From the cell containing the given text, extract its center point as (x, y) coordinate. 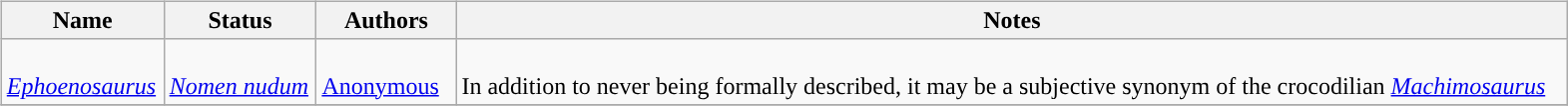
Authors (386, 20)
Name (82, 20)
Status (240, 20)
In addition to never being formally described, it may be a subjective synonym of the crocodilian Machimosaurus (1012, 72)
Nomen nudum (240, 72)
Notes (1012, 20)
Ephoenosaurus (82, 72)
Anonymous (381, 72)
